Provide the (x, y) coordinate of the cell's center where the given text is located.  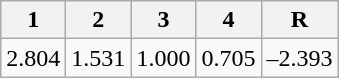
1 (34, 20)
2.804 (34, 58)
3 (164, 20)
R (300, 20)
1.531 (98, 58)
–2.393 (300, 58)
4 (228, 20)
0.705 (228, 58)
2 (98, 20)
1.000 (164, 58)
